Extract the (X, Y) coordinate from the center of the cell holding the provided text.  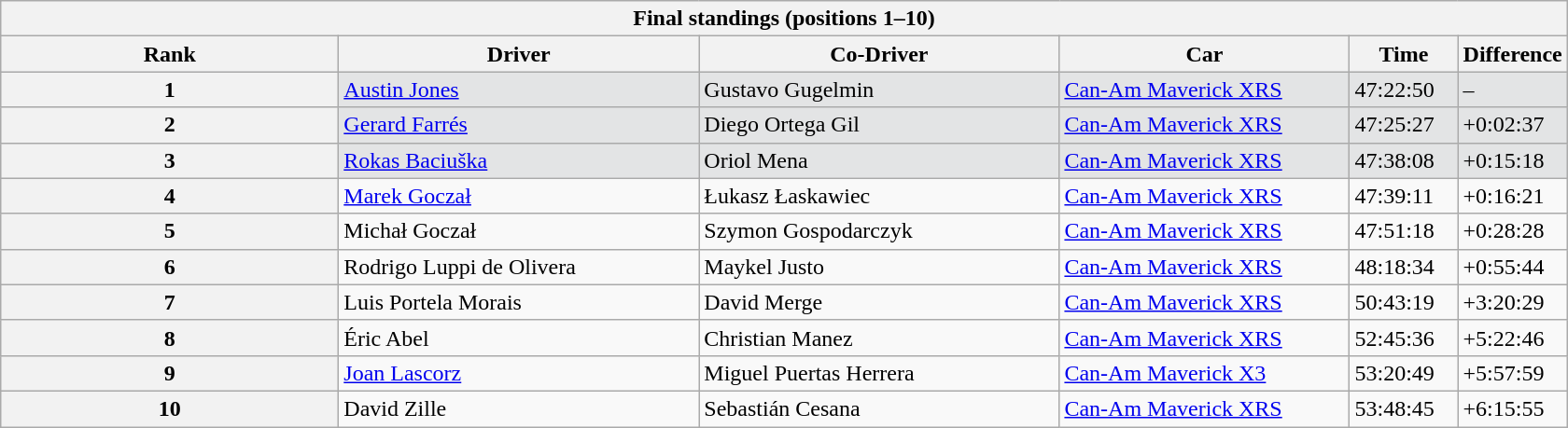
7 (170, 302)
50:43:19 (1404, 302)
4 (170, 196)
47:38:08 (1404, 160)
9 (170, 373)
10 (170, 408)
48:18:34 (1404, 267)
Difference (1512, 54)
Can-Am Maverick X3 (1204, 373)
Łukasz Łaskawiec (879, 196)
1 (170, 90)
Rank (170, 54)
+0:28:28 (1512, 231)
8 (170, 338)
Maykel Justo (879, 267)
Michał Goczał (519, 231)
– (1512, 90)
Gerard Farrés (519, 125)
Miguel Puertas Herrera (879, 373)
Time (1404, 54)
52:45:36 (1404, 338)
+6:15:55 (1512, 408)
David Merge (879, 302)
+0:55:44 (1512, 267)
6 (170, 267)
+0:02:37 (1512, 125)
Austin Jones (519, 90)
Oriol Mena (879, 160)
53:48:45 (1404, 408)
Rodrigo Luppi de Olivera (519, 267)
2 (170, 125)
+0:16:21 (1512, 196)
Diego Ortega Gil (879, 125)
+0:15:18 (1512, 160)
Rokas Baciuška (519, 160)
Christian Manez (879, 338)
+5:57:59 (1512, 373)
47:22:50 (1404, 90)
Car (1204, 54)
Gustavo Gugelmin (879, 90)
Marek Goczał (519, 196)
47:51:18 (1404, 231)
53:20:49 (1404, 373)
47:25:27 (1404, 125)
3 (170, 160)
47:39:11 (1404, 196)
Joan Lascorz (519, 373)
+3:20:29 (1512, 302)
Sebastián Cesana (879, 408)
Co-Driver (879, 54)
+5:22:46 (1512, 338)
5 (170, 231)
Driver (519, 54)
Luis Portela Morais (519, 302)
Szymon Gospodarczyk (879, 231)
David Zille (519, 408)
Final standings (positions 1–10) (784, 19)
Éric Abel (519, 338)
